Return [X, Y] of the center of cell containing provided text 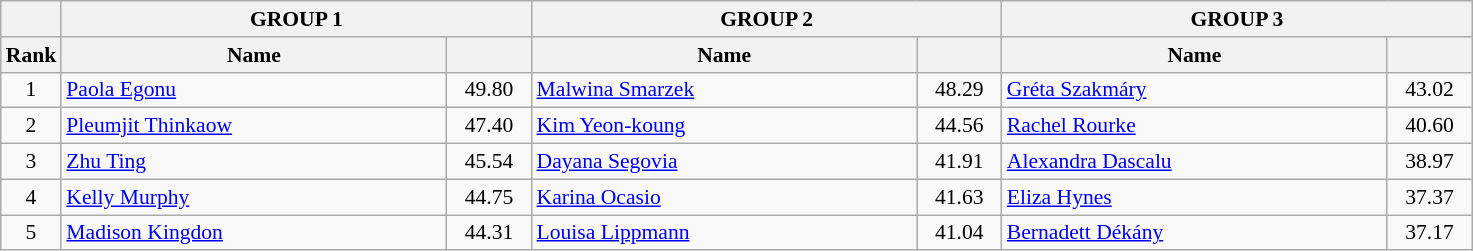
3 [32, 162]
GROUP 1 [296, 19]
Karina Ocasio [724, 197]
4 [32, 197]
49.80 [488, 90]
44.56 [960, 126]
Alexandra Dascalu [1194, 162]
Pleumjit Thinkaow [254, 126]
44.75 [488, 197]
38.97 [1430, 162]
5 [32, 233]
2 [32, 126]
44.31 [488, 233]
37.37 [1430, 197]
47.40 [488, 126]
Bernadett Dékány [1194, 233]
41.91 [960, 162]
GROUP 3 [1237, 19]
41.04 [960, 233]
Eliza Hynes [1194, 197]
1 [32, 90]
Dayana Segovia [724, 162]
Rachel Rourke [1194, 126]
Kim Yeon-koung [724, 126]
Malwina Smarzek [724, 90]
40.60 [1430, 126]
Madison Kingdon [254, 233]
43.02 [1430, 90]
Gréta Szakmáry [1194, 90]
45.54 [488, 162]
Kelly Murphy [254, 197]
48.29 [960, 90]
Paola Egonu [254, 90]
Louisa Lippmann [724, 233]
GROUP 2 [767, 19]
41.63 [960, 197]
Rank [32, 55]
Zhu Ting [254, 162]
37.17 [1430, 233]
